Find where the given text appears and provide that cell's center as [X, Y] coordinate. 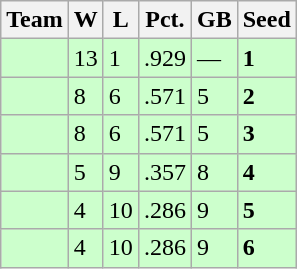
Seed [266, 20]
Pct. [164, 20]
3 [266, 134]
— [214, 58]
.357 [164, 172]
2 [266, 96]
W [86, 20]
13 [86, 58]
Team [35, 20]
.929 [164, 58]
L [120, 20]
GB [214, 20]
